From the cell containing the given text, extract its center point as (X, Y) coordinate. 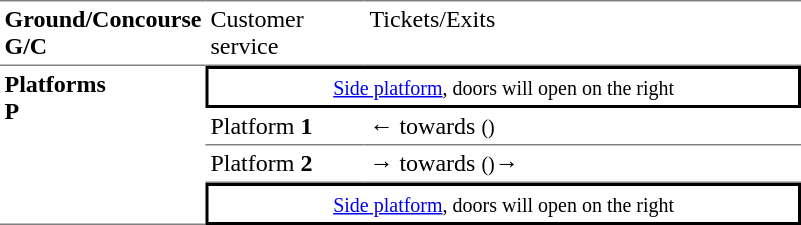
Platform 2 (286, 165)
← towards () (583, 127)
Customer service (286, 33)
Tickets/Exits (583, 33)
→ towards ()→ (583, 165)
Platform 1 (286, 127)
Ground/ConcourseG/C (103, 33)
PlatformsP (103, 146)
